From the cell containing the given text, extract its center point as [x, y] coordinate. 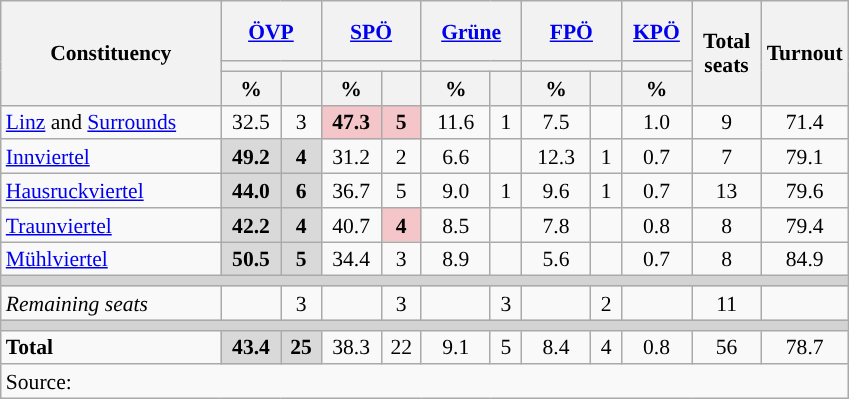
6.6 [456, 157]
25 [301, 347]
Constituency [111, 53]
13 [727, 191]
Total [111, 347]
34.4 [351, 259]
9.6 [556, 191]
36.7 [351, 191]
50.5 [251, 259]
Turnout [805, 53]
79.4 [805, 225]
84.9 [805, 259]
49.2 [251, 157]
Grüne [471, 31]
11 [727, 303]
ÖVP [271, 31]
38.3 [351, 347]
Linz and Surrounds [111, 122]
43.4 [251, 347]
FPÖ [571, 31]
Hausruckviertel [111, 191]
40.7 [351, 225]
Mühlviertel [111, 259]
42.2 [251, 225]
7.5 [556, 122]
31.2 [351, 157]
11.6 [456, 122]
79.1 [805, 157]
9.1 [456, 347]
7.8 [556, 225]
Traunviertel [111, 225]
SPÖ [371, 31]
KPÖ [656, 31]
Remaining seats [111, 303]
1.0 [656, 122]
22 [401, 347]
Source: [424, 382]
56 [727, 347]
6 [301, 191]
44.0 [251, 191]
9.0 [456, 191]
8.9 [456, 259]
Totalseats [727, 53]
8.5 [456, 225]
79.6 [805, 191]
9 [727, 122]
78.7 [805, 347]
32.5 [251, 122]
8.4 [556, 347]
47.3 [351, 122]
12.3 [556, 157]
Innviertel [111, 157]
71.4 [805, 122]
5.6 [556, 259]
7 [727, 157]
